Return the (X, Y) coordinate for the center point of the cell that contains the specified text.  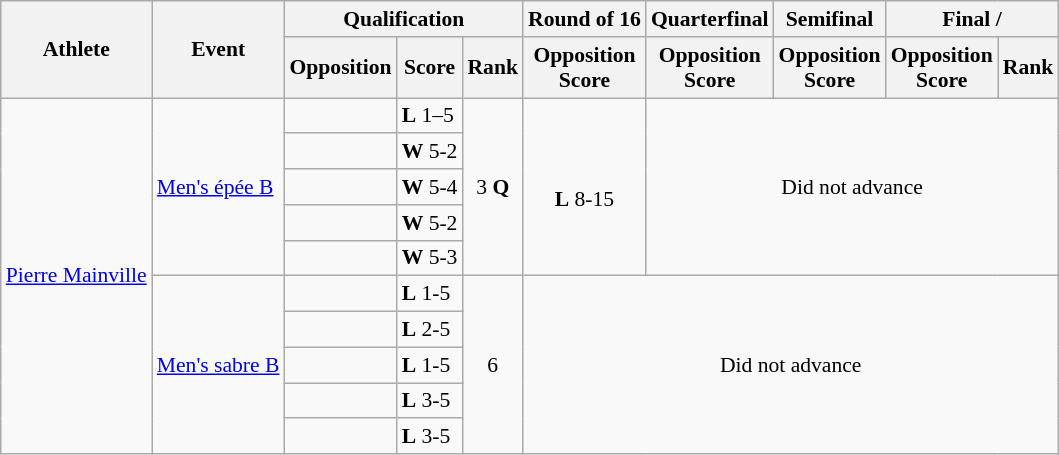
Pierre Mainville (76, 276)
3 Q (492, 187)
Opposition (340, 68)
L 2-5 (430, 330)
L 8-15 (584, 187)
Men's sabre B (218, 365)
W 5-3 (430, 258)
Event (218, 50)
Final / (972, 19)
W 5-4 (430, 187)
Qualification (404, 19)
Athlete (76, 50)
Quarterfinal (710, 19)
6 (492, 365)
L 1–5 (430, 116)
Score (430, 68)
Semifinal (830, 19)
Round of 16 (584, 19)
Men's épée B (218, 187)
